Extract the [X, Y] coordinate from the center of the cell holding the provided text.  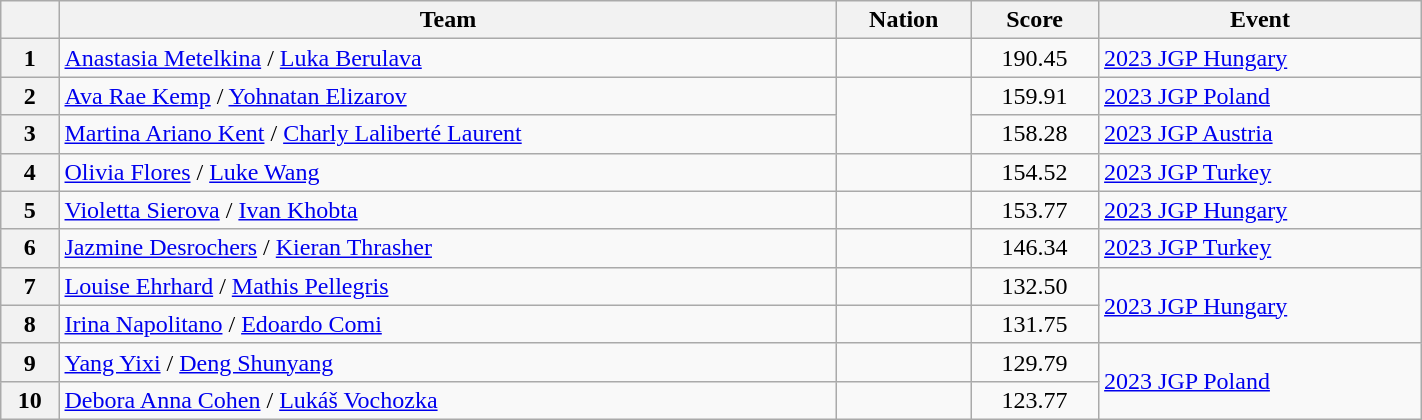
10 [30, 400]
2 [30, 96]
159.91 [1035, 96]
Olivia Flores / Luke Wang [448, 172]
Event [1260, 20]
8 [30, 324]
Jazmine Desrochers / Kieran Thrasher [448, 248]
Anastasia Metelkina / Luka Berulava [448, 58]
132.50 [1035, 286]
131.75 [1035, 324]
Louise Ehrhard / Mathis Pellegris [448, 286]
Debora Anna Cohen / Lukáš Vochozka [448, 400]
Ava Rae Kemp / Yohnatan Elizarov [448, 96]
2023 JGP Austria [1260, 134]
190.45 [1035, 58]
3 [30, 134]
Martina Ariano Kent / Charly Laliberté Laurent [448, 134]
129.79 [1035, 362]
Score [1035, 20]
158.28 [1035, 134]
9 [30, 362]
7 [30, 286]
146.34 [1035, 248]
Nation [904, 20]
5 [30, 210]
4 [30, 172]
Violetta Sierova / Ivan Khobta [448, 210]
Team [448, 20]
Irina Napolitano / Edoardo Comi [448, 324]
123.77 [1035, 400]
6 [30, 248]
1 [30, 58]
Yang Yixi / Deng Shunyang [448, 362]
154.52 [1035, 172]
153.77 [1035, 210]
